For the text-containing cell, return its midpoint in (X, Y) coordinate format. 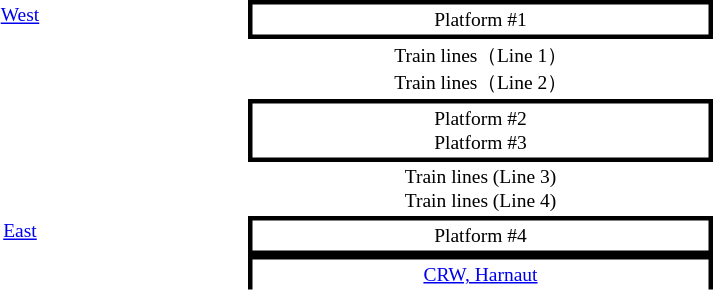
CRW, Harnaut (480, 272)
Platform #2Platform #3 (480, 130)
Train lines（Line 1）Train lines（Line 2） (480, 69)
Platform #1 (480, 20)
Train lines (Line 3)Train lines (Line 4) (480, 189)
Platform #4 (480, 236)
